Identify which cell holds the provided text, then report its [X, Y] central coordinate. 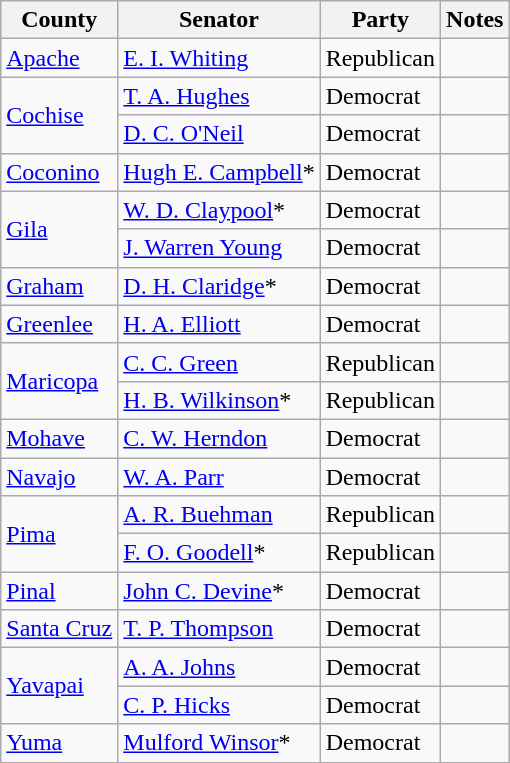
D. C. O'Neil [219, 134]
T. P. Thompson [219, 629]
W. D. Claypool* [219, 210]
C. W. Herndon [219, 438]
Santa Cruz [60, 629]
Gila [60, 229]
A. R. Buehman [219, 515]
Yuma [60, 743]
Hugh E. Campbell* [219, 172]
Party [380, 20]
F. O. Goodell* [219, 553]
Coconino [60, 172]
C. C. Green [219, 362]
County [60, 20]
T. A. Hughes [219, 96]
C. P. Hicks [219, 705]
Apache [60, 58]
A. A. Johns [219, 667]
Pima [60, 534]
Senator [219, 20]
Greenlee [60, 324]
H. B. Wilkinson* [219, 400]
Mohave [60, 438]
Pinal [60, 591]
J. Warren Young [219, 248]
Yavapai [60, 686]
Graham [60, 286]
Mulford Winsor* [219, 743]
Maricopa [60, 381]
H. A. Elliott [219, 324]
D. H. Claridge* [219, 286]
Navajo [60, 477]
Cochise [60, 115]
John C. Devine* [219, 591]
E. I. Whiting [219, 58]
Notes [475, 20]
W. A. Parr [219, 477]
